Locate the cell with the specified text and output its (x, y) center coordinate. 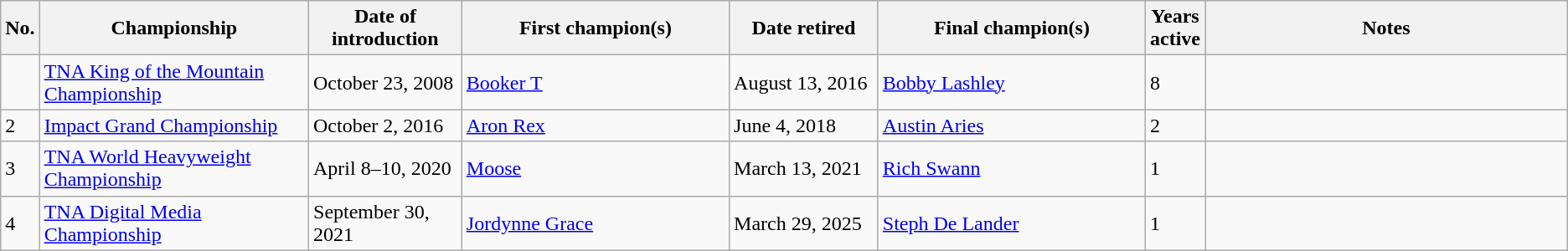
Booker T (595, 82)
March 29, 2025 (804, 223)
8 (1176, 82)
August 13, 2016 (804, 82)
Notes (1387, 28)
Steph De Lander (1012, 223)
Jordynne Grace (595, 223)
Austin Aries (1012, 125)
Date retired (804, 28)
October 2, 2016 (385, 125)
Final champion(s) (1012, 28)
Impact Grand Championship (174, 125)
March 13, 2021 (804, 169)
3 (20, 169)
Bobby Lashley (1012, 82)
Championship (174, 28)
Rich Swann (1012, 169)
Aron Rex (595, 125)
June 4, 2018 (804, 125)
September 30, 2021 (385, 223)
First champion(s) (595, 28)
Date of introduction (385, 28)
April 8–10, 2020 (385, 169)
4 (20, 223)
Years active (1176, 28)
TNA King of the Mountain Championship (174, 82)
No. (20, 28)
TNA Digital Media Championship (174, 223)
TNA World Heavyweight Championship (174, 169)
Moose (595, 169)
October 23, 2008 (385, 82)
